Output the (x, y) coordinate of the center of the cell containing the given text.  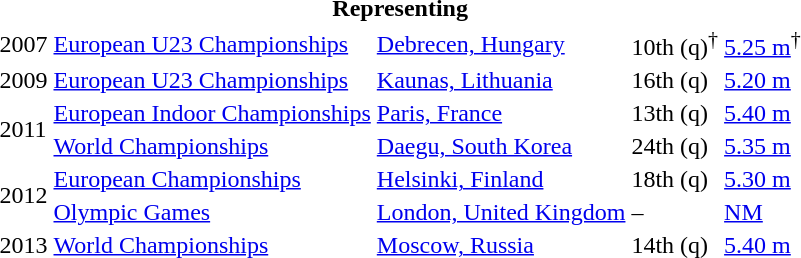
18th (q) (675, 179)
European Indoor Championships (212, 113)
European Championships (212, 179)
London, United Kingdom (501, 212)
Debrecen, Hungary (501, 44)
Paris, France (501, 113)
24th (q) (675, 146)
Helsinki, Finland (501, 179)
Olympic Games (212, 212)
16th (q) (675, 80)
– (675, 212)
10th (q)† (675, 44)
World Championships (212, 146)
Daegu, South Korea (501, 146)
13th (q) (675, 113)
Kaunas, Lithuania (501, 80)
